Identify which cell holds the provided text, then report its [X, Y] central coordinate. 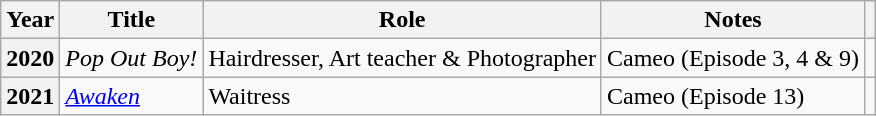
Cameo (Episode 3, 4 & 9) [732, 58]
2021 [30, 96]
Awaken [132, 96]
Role [402, 20]
Notes [732, 20]
Cameo (Episode 13) [732, 96]
Pop Out Boy! [132, 58]
Hairdresser, Art teacher & Photographer [402, 58]
Title [132, 20]
Waitress [402, 96]
Year [30, 20]
2020 [30, 58]
